Return the (X, Y) coordinate for the center point of the cell that contains the specified text.  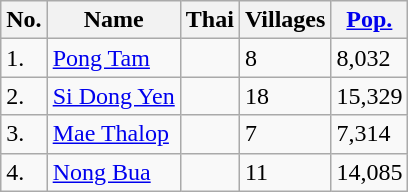
Mae Thalop (114, 134)
7 (285, 134)
7,314 (370, 134)
15,329 (370, 96)
3. (24, 134)
No. (24, 20)
Nong Bua (114, 172)
1. (24, 58)
Si Dong Yen (114, 96)
8,032 (370, 58)
4. (24, 172)
Pong Tam (114, 58)
Villages (285, 20)
11 (285, 172)
18 (285, 96)
2. (24, 96)
Pop. (370, 20)
8 (285, 58)
14,085 (370, 172)
Name (114, 20)
Thai (210, 20)
